Find where the given text appears and provide that cell's center as [x, y] coordinate. 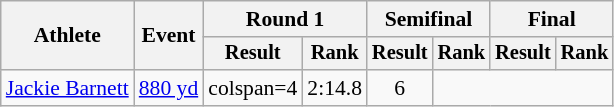
colspan=4 [252, 88]
Event [168, 36]
Round 1 [285, 19]
Final [552, 19]
Semifinal [428, 19]
Jackie Barnett [68, 88]
Athlete [68, 36]
6 [400, 88]
880 yd [168, 88]
2:14.8 [334, 88]
